Find where the given text appears and provide that cell's center as [x, y] coordinate. 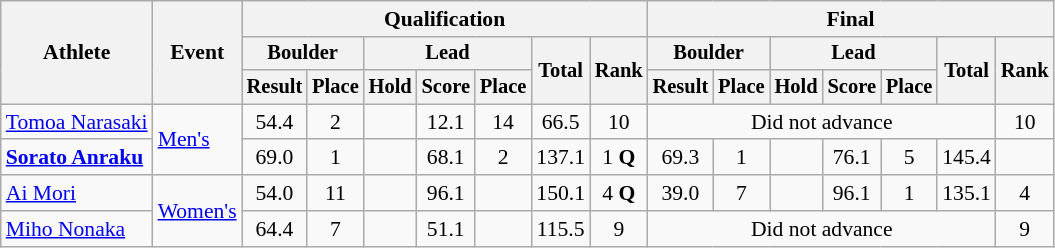
4 Q [619, 193]
Sorato Anraku [77, 158]
12.1 [446, 122]
66.5 [560, 122]
137.1 [560, 158]
145.4 [966, 158]
5 [909, 158]
Event [198, 52]
Athlete [77, 52]
150.1 [560, 193]
Men's [198, 140]
1 Q [619, 158]
Qualification [445, 19]
14 [503, 122]
Women's [198, 210]
54.0 [275, 193]
39.0 [681, 193]
54.4 [275, 122]
Final [851, 19]
68.1 [446, 158]
51.1 [446, 229]
64.4 [275, 229]
Tomoa Narasaki [77, 122]
Ai Mori [77, 193]
Miho Nonaka [77, 229]
4 [1025, 193]
69.3 [681, 158]
115.5 [560, 229]
69.0 [275, 158]
135.1 [966, 193]
76.1 [852, 158]
11 [335, 193]
